Provide the [x, y] coordinate of the cell's center where the given text is located.  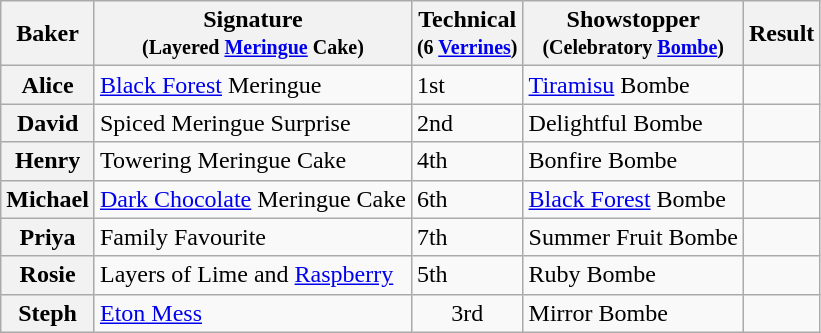
Alice [48, 85]
Dark Chocolate Meringue Cake [252, 199]
Bonfire Bombe [633, 161]
Family Favourite [252, 237]
6th [467, 199]
Showstopper(Celebratory Bombe) [633, 34]
5th [467, 275]
1st [467, 85]
Towering Meringue Cake [252, 161]
Black Forest Meringue [252, 85]
Steph [48, 313]
Black Forest Bombe [633, 199]
Michael [48, 199]
Rosie [48, 275]
Technical(6 Verrines) [467, 34]
Delightful Bombe [633, 123]
Eton Mess [252, 313]
Summer Fruit Bombe [633, 237]
Signature(Layered Meringue Cake) [252, 34]
Mirror Bombe [633, 313]
7th [467, 237]
3rd [467, 313]
Priya [48, 237]
Spiced Meringue Surprise [252, 123]
Baker [48, 34]
Ruby Bombe [633, 275]
Tiramisu Bombe [633, 85]
Layers of Lime and Raspberry [252, 275]
David [48, 123]
4th [467, 161]
Result [781, 34]
Henry [48, 161]
2nd [467, 123]
